Return the (x, y) coordinate for the center point of the cell that contains the specified text.  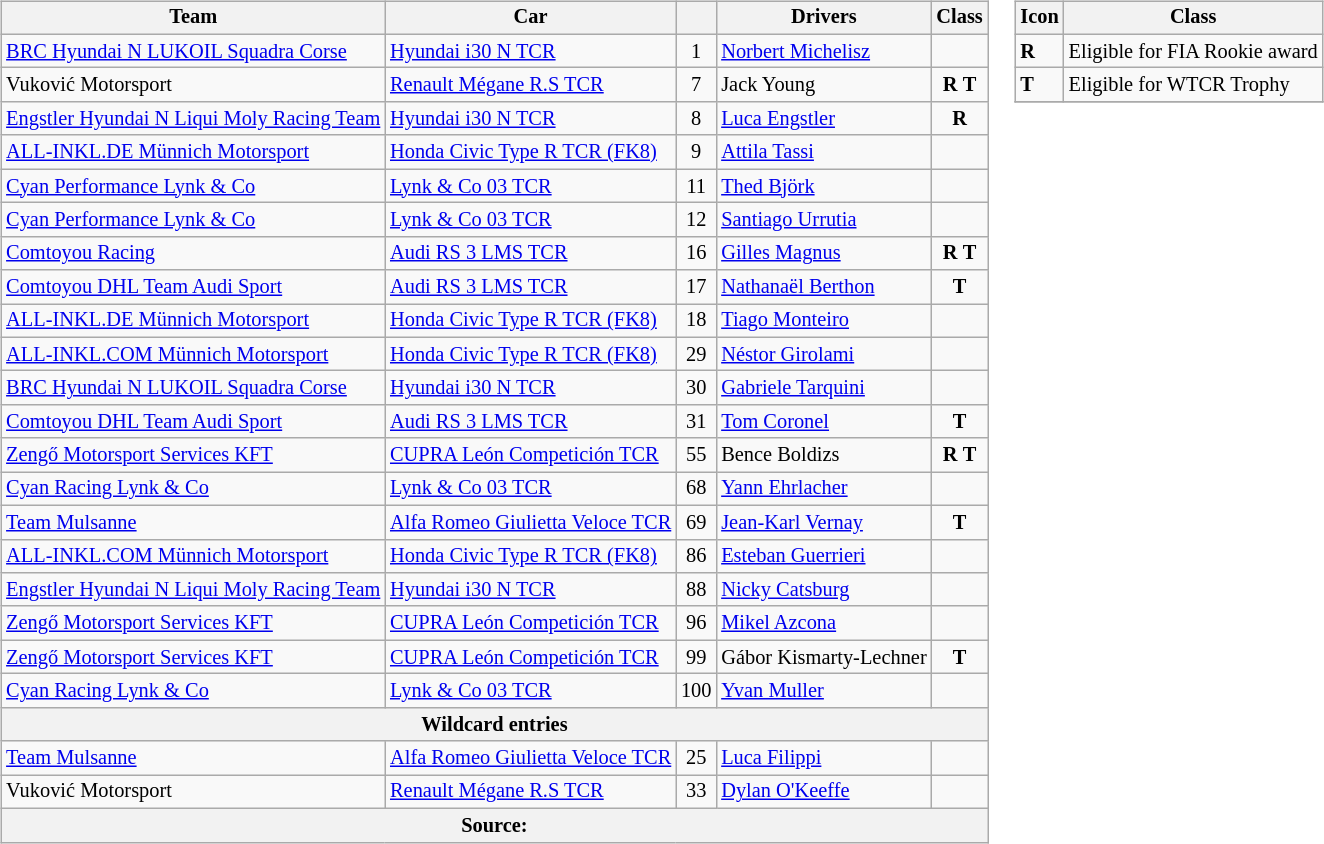
Nicky Catsburg (824, 590)
Tom Coronel (824, 422)
25 (696, 758)
7 (696, 85)
Gábor Kismarty-Lechner (824, 657)
100 (696, 691)
Source: (494, 825)
Icon (1040, 18)
Eligible for FIA Rookie award (1194, 51)
29 (696, 354)
Eligible for WTCR Trophy (1194, 85)
12 (696, 220)
55 (696, 455)
Car (530, 18)
Nathanaël Berthon (824, 287)
88 (696, 590)
Mikel Azcona (824, 623)
Thed Björk (824, 186)
Santiago Urrutia (824, 220)
Drivers (824, 18)
69 (696, 522)
99 (696, 657)
33 (696, 792)
Tiago Monteiro (824, 321)
68 (696, 489)
Norbert Michelisz (824, 51)
8 (696, 119)
Luca Filippi (824, 758)
Yvan Muller (824, 691)
18 (696, 321)
Jean-Karl Vernay (824, 522)
16 (696, 253)
30 (696, 388)
Néstor Girolami (824, 354)
Dylan O'Keeffe (824, 792)
Bence Boldizs (824, 455)
Yann Ehrlacher (824, 489)
31 (696, 422)
86 (696, 556)
9 (696, 152)
Esteban Guerrieri (824, 556)
Comtoyou Racing (193, 253)
Luca Engstler (824, 119)
11 (696, 186)
Team (193, 18)
Jack Young (824, 85)
Wildcard entries (494, 724)
96 (696, 623)
1 (696, 51)
Gabriele Tarquini (824, 388)
17 (696, 287)
Attila Tassi (824, 152)
Gilles Magnus (824, 253)
